Capture the cell that displays the provided text and extract its [X, Y] central coordinate. 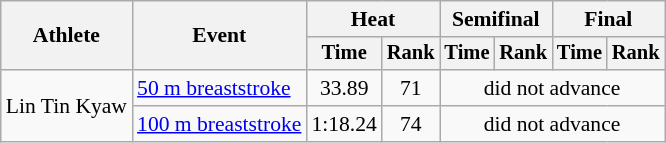
Final [608, 19]
Event [219, 36]
100 m breaststroke [219, 124]
Athlete [66, 36]
71 [411, 88]
Semifinal [496, 19]
1:18.24 [344, 124]
33.89 [344, 88]
74 [411, 124]
Lin Tin Kyaw [66, 106]
50 m breaststroke [219, 88]
Heat [372, 19]
